Scan for the cell matching the given text and deliver its (x, y) coordinate at center. 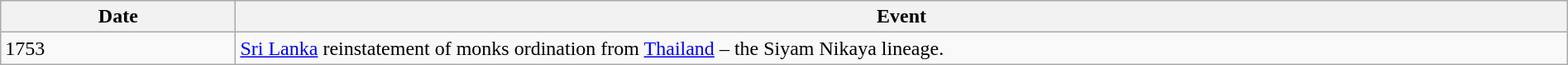
1753 (118, 48)
Date (118, 17)
Event (901, 17)
Sri Lanka reinstatement of monks ordination from Thailand – the Siyam Nikaya lineage. (901, 48)
